Pinpoint the cell where the given text exists, returning its (x, y) midpoint coordinate. 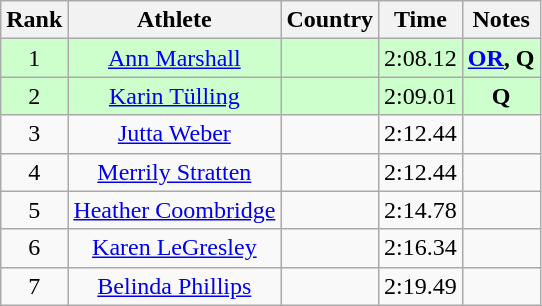
2:14.78 (421, 210)
Q (501, 96)
Time (421, 20)
2:16.34 (421, 248)
Karin Tülling (174, 96)
Heather Coombridge (174, 210)
Rank (34, 20)
Merrily Stratten (174, 172)
Ann Marshall (174, 58)
1 (34, 58)
2:19.49 (421, 286)
2:09.01 (421, 96)
OR, Q (501, 58)
6 (34, 248)
3 (34, 134)
5 (34, 210)
4 (34, 172)
Belinda Phillips (174, 286)
Notes (501, 20)
Athlete (174, 20)
2:08.12 (421, 58)
Country (330, 20)
Jutta Weber (174, 134)
7 (34, 286)
Karen LeGresley (174, 248)
2 (34, 96)
